Provide the [x, y] coordinate of the cell's center where the given text is located.  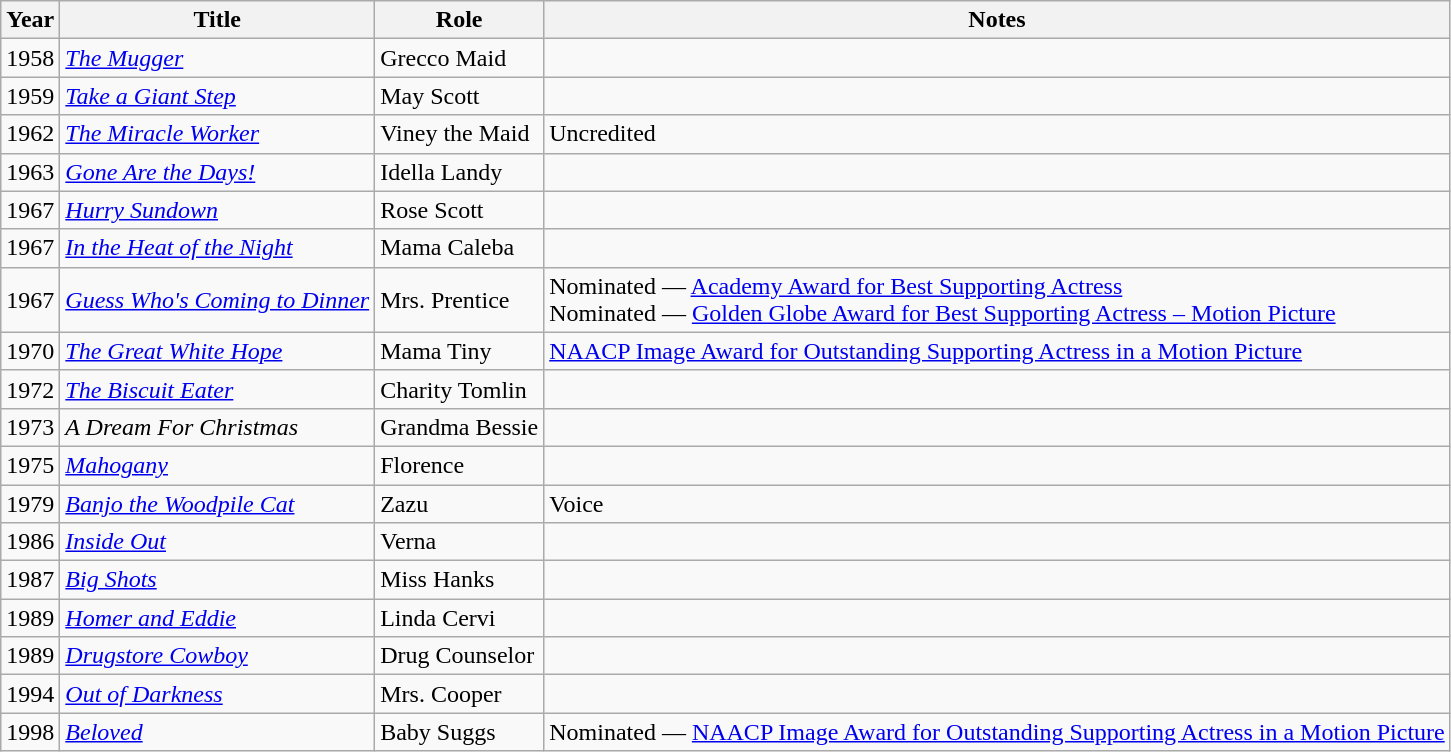
Title [218, 20]
1994 [30, 694]
1986 [30, 542]
1998 [30, 732]
The Mugger [218, 58]
1958 [30, 58]
Miss Hanks [460, 580]
Charity Tomlin [460, 389]
Role [460, 20]
Idella Landy [460, 172]
Mama Tiny [460, 351]
Mama Caleba [460, 248]
1962 [30, 134]
NAACP Image Award for Outstanding Supporting Actress in a Motion Picture [998, 351]
1975 [30, 465]
A Dream For Christmas [218, 427]
Mahogany [218, 465]
May Scott [460, 96]
Drugstore Cowboy [218, 656]
1973 [30, 427]
Nominated — NAACP Image Award for Outstanding Supporting Actress in a Motion Picture [998, 732]
1963 [30, 172]
Rose Scott [460, 210]
Hurry Sundown [218, 210]
Florence [460, 465]
1959 [30, 96]
Inside Out [218, 542]
Notes [998, 20]
Grandma Bessie [460, 427]
1970 [30, 351]
1972 [30, 389]
Homer and Eddie [218, 618]
Uncredited [998, 134]
The Biscuit Eater [218, 389]
Gone Are the Days! [218, 172]
Beloved [218, 732]
Nominated — Academy Award for Best Supporting ActressNominated — Golden Globe Award for Best Supporting Actress – Motion Picture [998, 300]
Take a Giant Step [218, 96]
1987 [30, 580]
The Miracle Worker [218, 134]
Zazu [460, 503]
Drug Counselor [460, 656]
Mrs. Cooper [460, 694]
1979 [30, 503]
Voice [998, 503]
The Great White Hope [218, 351]
Mrs. Prentice [460, 300]
Big Shots [218, 580]
Baby Suggs [460, 732]
Viney the Maid [460, 134]
Guess Who's Coming to Dinner [218, 300]
In the Heat of the Night [218, 248]
Linda Cervi [460, 618]
Verna [460, 542]
Year [30, 20]
Grecco Maid [460, 58]
Out of Darkness [218, 694]
Banjo the Woodpile Cat [218, 503]
